Output the [x, y] coordinate of the center of the cell containing the given text.  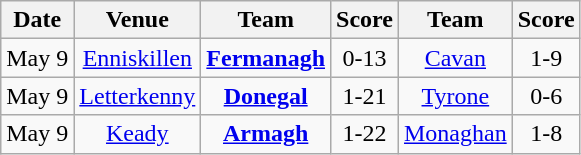
Fermanagh [266, 58]
Tyrone [455, 96]
Donegal [266, 96]
1-22 [365, 134]
Armagh [266, 134]
1-21 [365, 96]
Date [38, 20]
Keady [138, 134]
Letterkenny [138, 96]
Monaghan [455, 134]
1-9 [546, 58]
0-13 [365, 58]
Venue [138, 20]
Cavan [455, 58]
1-8 [546, 134]
0-6 [546, 96]
Enniskillen [138, 58]
